Scan for the cell matching the given text and deliver its [X, Y] coordinate at center. 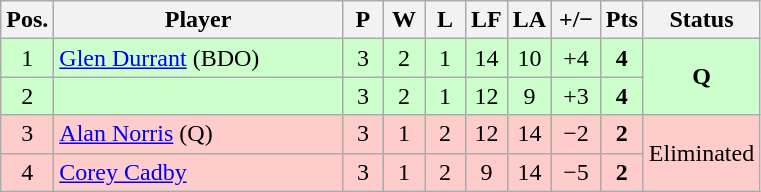
10 [529, 58]
Player [198, 20]
+/− [576, 20]
L [444, 20]
+4 [576, 58]
+3 [576, 96]
P [362, 20]
W [404, 20]
Pos. [28, 20]
LA [529, 20]
Status [701, 20]
Eliminated [701, 153]
−5 [576, 172]
Pts [622, 20]
LF [487, 20]
Q [701, 77]
Glen Durrant (BDO) [198, 58]
−2 [576, 134]
Corey Cadby [198, 172]
Alan Norris (Q) [198, 134]
